From the cell containing the given text, extract its center point as [X, Y] coordinate. 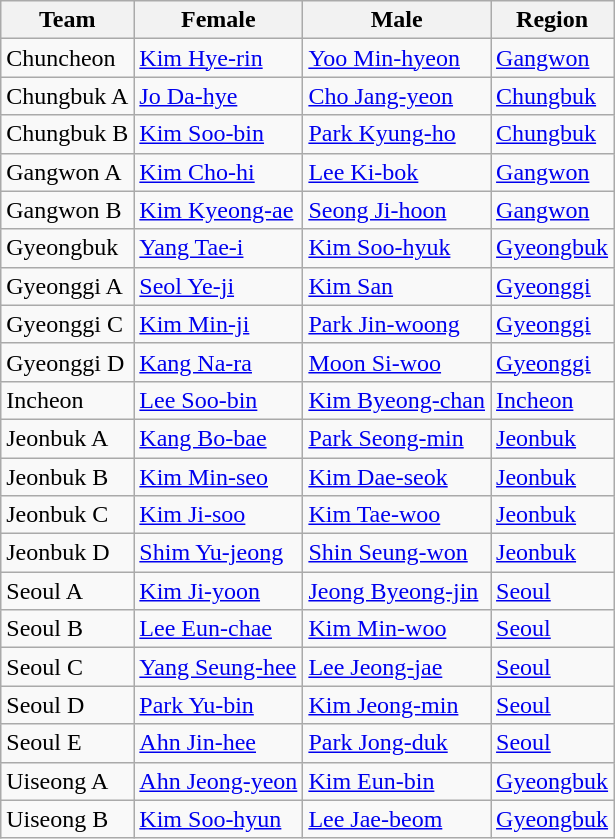
Kim San [397, 286]
Cho Jang-yeon [397, 96]
Kang Na-ra [218, 362]
Seoul E [68, 743]
Jeonbuk B [68, 477]
Lee Eun-chae [218, 629]
Kim Min-seo [218, 477]
Kim Cho-hi [218, 172]
Kim Tae-woo [397, 515]
Region [552, 20]
Chuncheon [68, 58]
Seong Ji-hoon [397, 210]
Yang Seung-hee [218, 667]
Lee Soo-bin [218, 400]
Kim Jeong-min [397, 705]
Kim Hye-rin [218, 58]
Kim Soo-hyuk [397, 248]
Kim Eun-bin [397, 781]
Kim Byeong-chan [397, 400]
Seoul B [68, 629]
Jeong Byeong-jin [397, 591]
Kim Kyeong-ae [218, 210]
Jeonbuk A [68, 438]
Shin Seung-won [397, 553]
Uiseong A [68, 781]
Male [397, 20]
Kim Ji-yoon [218, 591]
Park Seong-min [397, 438]
Seoul D [68, 705]
Park Kyung-ho [397, 134]
Shim Yu-jeong [218, 553]
Moon Si-woo [397, 362]
Gyeonggi C [68, 324]
Seoul C [68, 667]
Lee Ki-bok [397, 172]
Chungbuk A [68, 96]
Team [68, 20]
Kim Ji-soo [218, 515]
Ahn Jin-hee [218, 743]
Uiseong B [68, 819]
Kang Bo-bae [218, 438]
Kim Min-woo [397, 629]
Jo Da-hye [218, 96]
Gangwon B [68, 210]
Park Jong-duk [397, 743]
Gyeonggi D [68, 362]
Kim Dae-seok [397, 477]
Ahn Jeong-yeon [218, 781]
Lee Jae-beom [397, 819]
Chungbuk B [68, 134]
Kim Soo-bin [218, 134]
Seoul A [68, 591]
Gyeonggi A [68, 286]
Park Jin-woong [397, 324]
Kim Soo-hyun [218, 819]
Female [218, 20]
Jeonbuk D [68, 553]
Kim Min-ji [218, 324]
Yoo Min-hyeon [397, 58]
Seol Ye-ji [218, 286]
Yang Tae-i [218, 248]
Jeonbuk C [68, 515]
Gangwon A [68, 172]
Park Yu-bin [218, 705]
Lee Jeong-jae [397, 667]
